Determine the [x, y] coordinate at the center of the cell enclosing the given text.  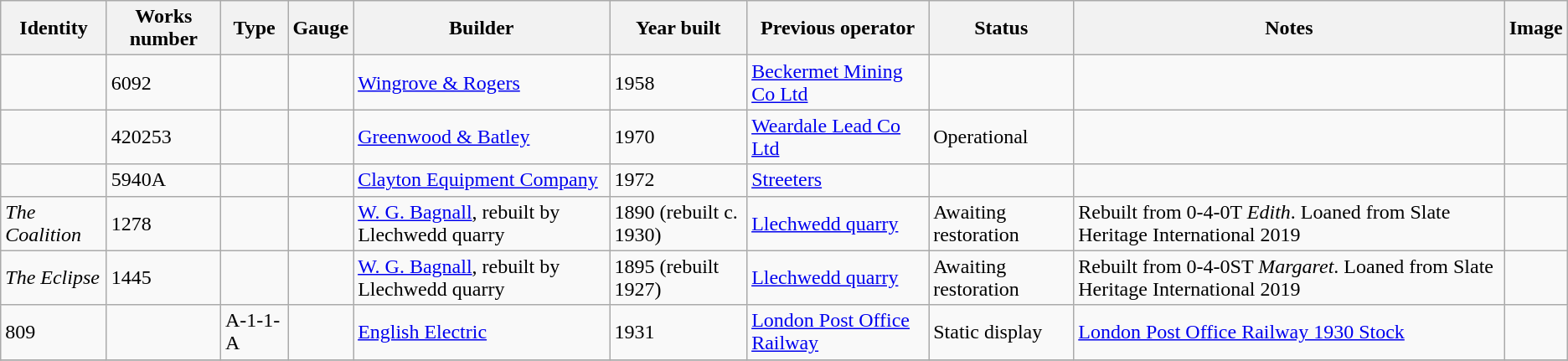
Identity [54, 28]
1445 [163, 278]
Status [1002, 28]
Weardale Lead Co Ltd [838, 137]
London Post Office Railway 1930 Stock [1289, 332]
420253 [163, 137]
Clayton Equipment Company [482, 180]
Works number [163, 28]
London Post Office Railway [838, 332]
Previous operator [838, 28]
Builder [482, 28]
1958 [678, 82]
Notes [1289, 28]
1895 (rebuilt 1927) [678, 278]
Beckermet Mining Co Ltd [838, 82]
The Coalition [54, 223]
Static display [1002, 332]
1970 [678, 137]
Gauge [321, 28]
A-1-1-A [254, 332]
809 [54, 332]
1931 [678, 332]
Rebuilt from 0-4-0T Edith. Loaned from Slate Heritage International 2019 [1289, 223]
Streeters [838, 180]
Greenwood & Batley [482, 137]
The Eclipse [54, 278]
Type [254, 28]
Image [1536, 28]
1972 [678, 180]
1278 [163, 223]
Operational [1002, 137]
6092 [163, 82]
Wingrove & Rogers [482, 82]
5940A [163, 180]
Rebuilt from 0-4-0ST Margaret. Loaned from Slate Heritage International 2019 [1289, 278]
1890 (rebuilt c. 1930) [678, 223]
Year built [678, 28]
English Electric [482, 332]
